Scan for the cell matching the given text and deliver its (X, Y) coordinate at center. 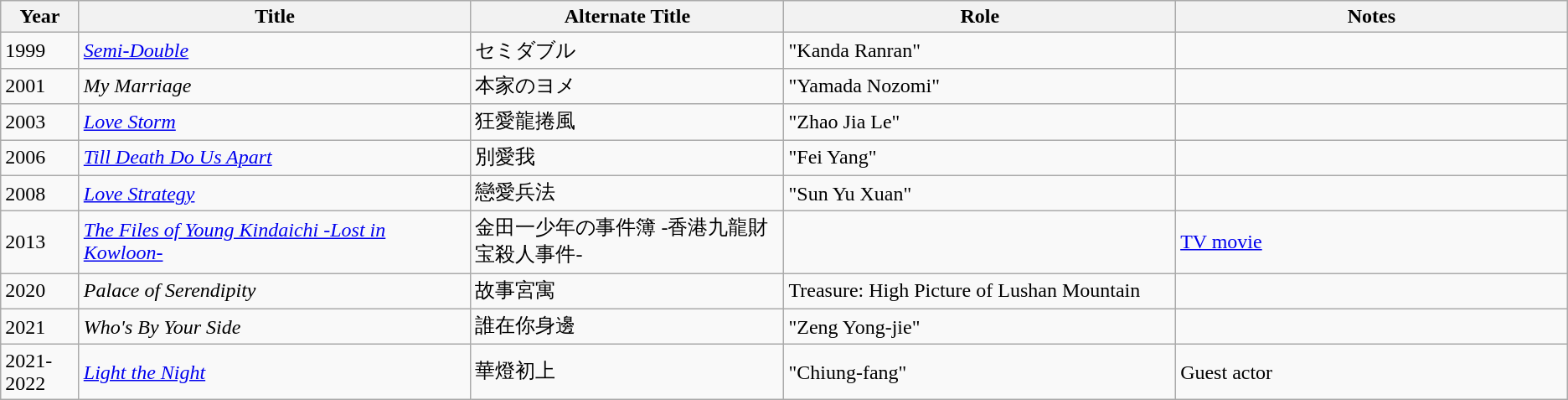
Alternate Title (627, 17)
Guest actor (1372, 372)
Semi-Double (275, 50)
Love Storm (275, 122)
華燈初上 (627, 372)
Light the Night (275, 372)
金田一少年の事件簿 -香港九龍財宝殺人事件- (627, 242)
"Chiung-fang" (980, 372)
"Zeng Yong-jie" (980, 327)
Role (980, 17)
2021 (40, 327)
本家のヨメ (627, 86)
"Yamada Nozomi" (980, 86)
2008 (40, 193)
2006 (40, 158)
"Fei Yang" (980, 158)
セミダブル (627, 50)
The Files of Young Kindaichi -Lost in Kowloon- (275, 242)
2001 (40, 86)
"Zhao Jia Le" (980, 122)
Treasure: High Picture of Lushan Mountain (980, 292)
My Marriage (275, 86)
Title (275, 17)
TV movie (1372, 242)
2021-2022 (40, 372)
Love Strategy (275, 193)
Palace of Serendipity (275, 292)
"Kanda Ranran" (980, 50)
1999 (40, 50)
故事宮寓 (627, 292)
2003 (40, 122)
Till Death Do Us Apart (275, 158)
Who's By Your Side (275, 327)
戀愛兵法 (627, 193)
別愛我 (627, 158)
2020 (40, 292)
狂愛龍捲風 (627, 122)
Year (40, 17)
"Sun Yu Xuan" (980, 193)
2013 (40, 242)
Notes (1372, 17)
誰在你身邊 (627, 327)
